Determine the (x, y) coordinate at the center of the cell enclosing the given text.  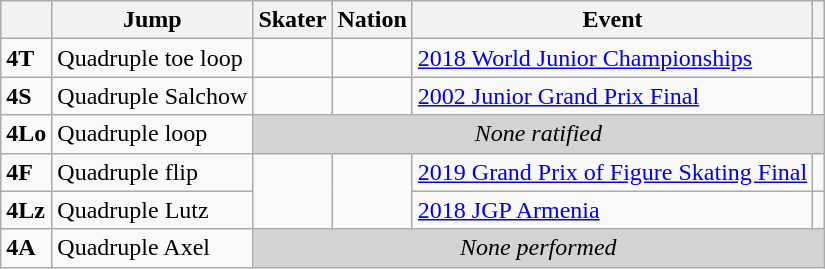
4Lz (26, 210)
Jump (152, 20)
2019 Grand Prix of Figure Skating Final (612, 172)
Skater (292, 20)
None performed (538, 248)
Nation (372, 20)
Event (612, 20)
Quadruple Axel (152, 248)
2018 JGP Armenia (612, 210)
4S (26, 96)
4Lo (26, 134)
2018 World Junior Championships (612, 58)
Quadruple Salchow (152, 96)
2002 Junior Grand Prix Final (612, 96)
Quadruple toe loop (152, 58)
None ratified (538, 134)
4F (26, 172)
Quadruple Lutz (152, 210)
Quadruple loop (152, 134)
Quadruple flip (152, 172)
4A (26, 248)
4T (26, 58)
